From the cell containing the given text, extract its center point as [X, Y] coordinate. 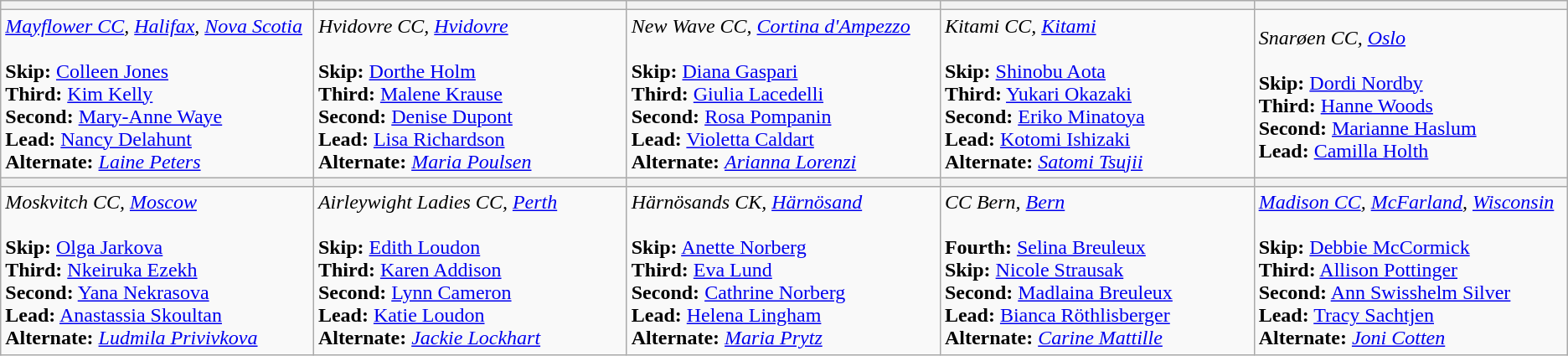
Kitami CC, Kitami Skip: Shinobu Aota Third: Yukari Okazaki Second: Eriko Minatoya Lead: Kotomi Ishizaki Alternate: Satomi Tsujii [1097, 94]
Mayflower CC, Halifax, Nova Scotia Skip: Colleen Jones Third: Kim Kelly Second: Mary-Anne Waye Lead: Nancy Delahunt Alternate: Laine Peters [157, 94]
CC Bern, Bern Fourth: Selina Breuleux Skip: Nicole Strausak Second: Madlaina Breuleux Lead: Bianca Röthlisberger Alternate: Carine Mattille [1097, 271]
Moskvitch CC, Moscow Skip: Olga Jarkova Third: Nkeiruka Ezekh Second: Yana Nekrasova Lead: Anastassia Skoultan Alternate: Ludmila Privivkova [157, 271]
Härnösands CK, Härnösand Skip: Anette Norberg Third: Eva Lund Second: Cathrine Norberg Lead: Helena Lingham Alternate: Maria Prytz [783, 271]
New Wave CC, Cortina d'Ampezzo Skip: Diana Gaspari Third: Giulia Lacedelli Second: Rosa Pompanin Lead: Violetta Caldart Alternate: Arianna Lorenzi [783, 94]
Airleywight Ladies CC, PerthSkip: Edith Loudon Third: Karen Addison Second: Lynn Cameron Lead: Katie Loudon Alternate: Jackie Lockhart [470, 271]
Hvidovre CC, HvidovreSkip: Dorthe Holm Third: Malene Krause Second: Denise Dupont Lead: Lisa Richardson Alternate: Maria Poulsen [470, 94]
Snarøen CC, Oslo Skip: Dordi Nordby Third: Hanne Woods Second: Marianne Haslum Lead: Camilla Holth [1411, 94]
